Determine the [X, Y] coordinate at the center of the cell enclosing the given text.  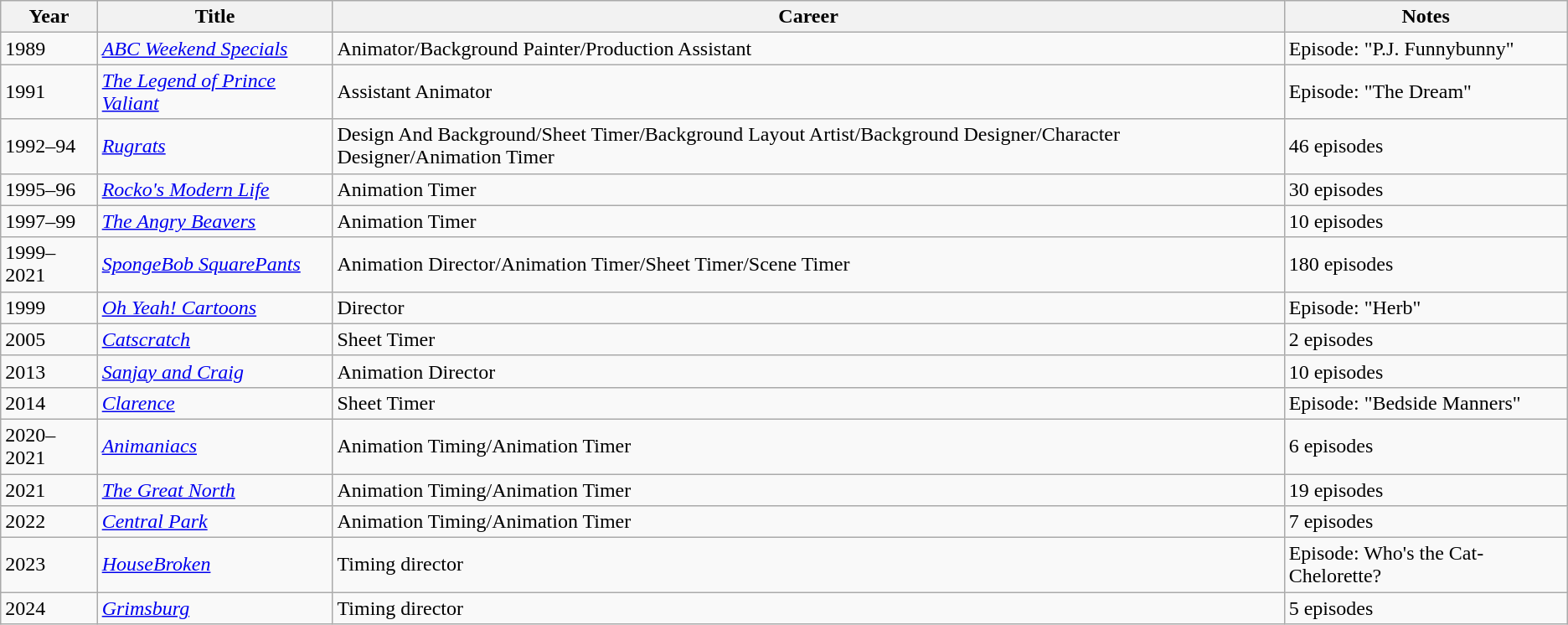
Central Park [214, 522]
30 episodes [1426, 189]
Animation Director [808, 371]
2014 [49, 403]
46 episodes [1426, 146]
Animation Director/Animation Timer/Sheet Timer/Scene Timer [808, 265]
1999 [49, 307]
Sanjay and Craig [214, 371]
The Angry Beavers [214, 221]
Year [49, 17]
SpongeBob SquarePants [214, 265]
Director [808, 307]
1991 [49, 92]
Notes [1426, 17]
Clarence [214, 403]
Assistant Animator [808, 92]
Episode: "Herb" [1426, 307]
7 episodes [1426, 522]
ABC Weekend Specials [214, 49]
Episode: Who's the Cat-Chelorette? [1426, 565]
Design And Background/Sheet Timer/Background Layout Artist/Background Designer/Character Designer/Animation Timer [808, 146]
2021 [49, 490]
180 episodes [1426, 265]
2013 [49, 371]
Animaniacs [214, 446]
Grimsburg [214, 608]
5 episodes [1426, 608]
Career [808, 17]
2024 [49, 608]
The Great North [214, 490]
Rocko's Modern Life [214, 189]
Rugrats [214, 146]
2022 [49, 522]
The Legend of Prince Valiant [214, 92]
2023 [49, 565]
2020–2021 [49, 446]
Animator/Background Painter/Production Assistant [808, 49]
1989 [49, 49]
6 episodes [1426, 446]
Episode: "Bedside Manners" [1426, 403]
2005 [49, 339]
Episode: "P.J. Funnybunny" [1426, 49]
Oh Yeah! Cartoons [214, 307]
1999–2021 [49, 265]
2 episodes [1426, 339]
Catscratch [214, 339]
Episode: "The Dream" [1426, 92]
1997–99 [49, 221]
HouseBroken [214, 565]
19 episodes [1426, 490]
1992–94 [49, 146]
Title [214, 17]
1995–96 [49, 189]
